Identify which cell holds the provided text, then report its (x, y) central coordinate. 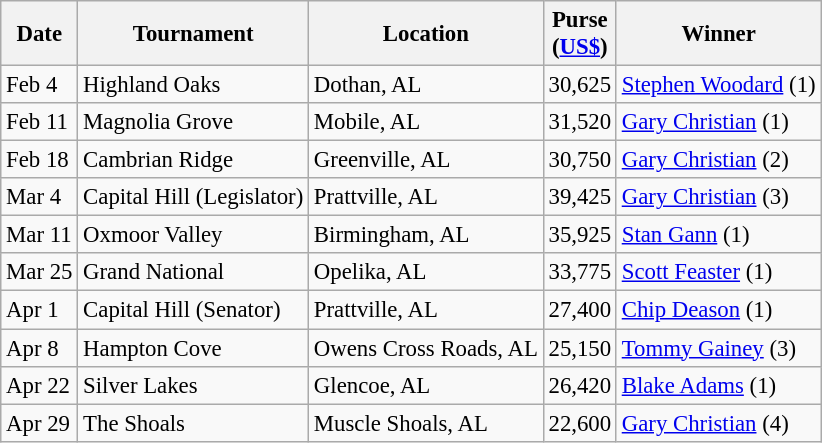
Location (426, 34)
Oxmoor Valley (194, 235)
Greenville, AL (426, 160)
Silver Lakes (194, 385)
Date (40, 34)
Owens Cross Roads, AL (426, 348)
Capital Hill (Legislator) (194, 197)
Feb 4 (40, 85)
39,425 (580, 197)
Blake Adams (1) (718, 385)
Apr 29 (40, 423)
Purse(US$) (580, 34)
Gary Christian (2) (718, 160)
Chip Deason (1) (718, 310)
Cambrian Ridge (194, 160)
25,150 (580, 348)
Glencoe, AL (426, 385)
Apr 22 (40, 385)
30,625 (580, 85)
Stan Gann (1) (718, 235)
Opelika, AL (426, 273)
Winner (718, 34)
The Shoals (194, 423)
Muscle Shoals, AL (426, 423)
Gary Christian (3) (718, 197)
Tournament (194, 34)
Apr 1 (40, 310)
Grand National (194, 273)
33,775 (580, 273)
Mobile, AL (426, 122)
Mar 11 (40, 235)
Scott Feaster (1) (718, 273)
30,750 (580, 160)
35,925 (580, 235)
Stephen Woodard (1) (718, 85)
Feb 11 (40, 122)
Birmingham, AL (426, 235)
Mar 4 (40, 197)
Capital Hill (Senator) (194, 310)
Highland Oaks (194, 85)
Magnolia Grove (194, 122)
Gary Christian (4) (718, 423)
Tommy Gainey (3) (718, 348)
27,400 (580, 310)
Mar 25 (40, 273)
26,420 (580, 385)
Feb 18 (40, 160)
Gary Christian (1) (718, 122)
Apr 8 (40, 348)
22,600 (580, 423)
31,520 (580, 122)
Dothan, AL (426, 85)
Hampton Cove (194, 348)
